Pinpoint the cell where the given text exists, returning its (x, y) midpoint coordinate. 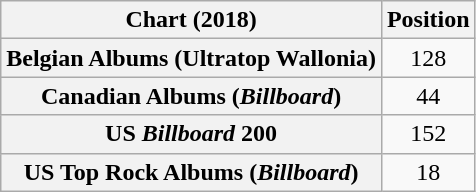
128 (428, 58)
Belgian Albums (Ultratop Wallonia) (192, 58)
US Billboard 200 (192, 134)
Position (428, 20)
Canadian Albums (Billboard) (192, 96)
18 (428, 172)
152 (428, 134)
44 (428, 96)
US Top Rock Albums (Billboard) (192, 172)
Chart (2018) (192, 20)
